Find where the given text appears and provide that cell's center as [X, Y] coordinate. 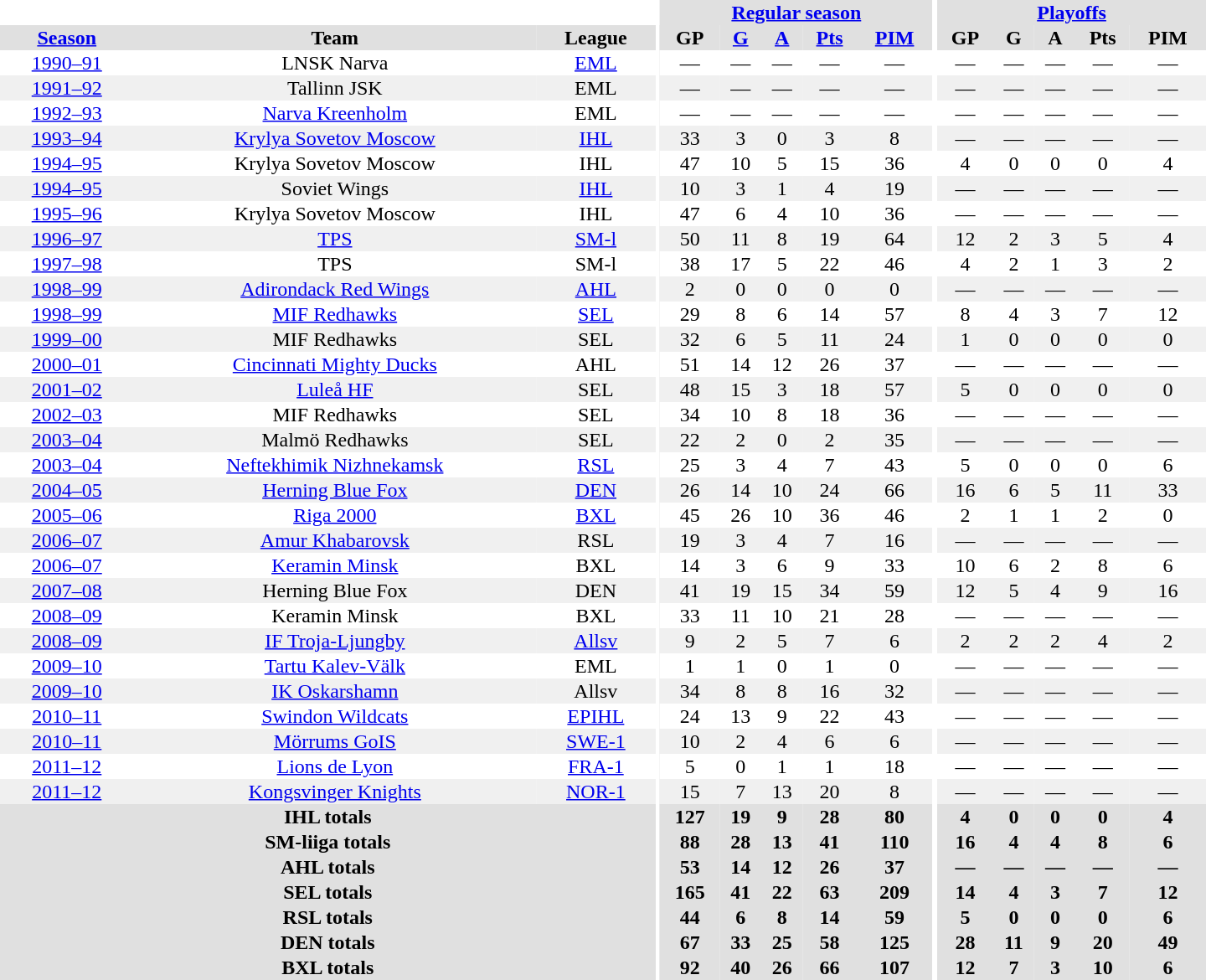
107 [894, 967]
SEL totals [328, 892]
AHL totals [328, 867]
1996–97 [67, 239]
SWE-1 [595, 741]
1992–93 [67, 113]
110 [894, 842]
DEN totals [328, 942]
Season [67, 38]
1990–91 [67, 63]
SM-liiga totals [328, 842]
Cincinnati Mighty Ducks [335, 364]
Mörrums GoIS [335, 741]
53 [690, 867]
IK Oskarshamn [335, 691]
Luleå HF [335, 389]
38 [690, 264]
88 [690, 842]
Tartu Kalev-Välk [335, 666]
209 [894, 892]
Team [335, 38]
45 [690, 515]
Amur Khabarovsk [335, 540]
2002–03 [67, 415]
49 [1167, 942]
48 [690, 389]
64 [894, 239]
Lions de Lyon [335, 766]
2001–02 [67, 389]
Riga 2000 [335, 515]
29 [690, 314]
1999–00 [67, 339]
Narva Kreenholm [335, 113]
21 [829, 616]
NOR-1 [595, 792]
165 [690, 892]
Soviet Wings [335, 188]
Tallinn JSK [335, 88]
67 [690, 942]
35 [894, 440]
Malmö Redhawks [335, 440]
Regular season [796, 13]
Adirondack Red Wings [335, 289]
17 [740, 264]
IF Troja-Ljungby [335, 641]
50 [690, 239]
125 [894, 942]
63 [829, 892]
Playoffs [1072, 13]
RSL totals [328, 917]
2004–05 [67, 490]
58 [829, 942]
EPIHL [595, 716]
2007–08 [67, 591]
1993–94 [67, 138]
40 [740, 967]
2005–06 [67, 515]
1995–96 [67, 214]
FRA-1 [595, 766]
44 [690, 917]
51 [690, 364]
127 [690, 817]
1997–98 [67, 264]
Swindon Wildcats [335, 716]
IHL totals [328, 817]
Kongsvinger Knights [335, 792]
80 [894, 817]
92 [690, 967]
1991–92 [67, 88]
Neftekhimik Nizhnekamsk [335, 465]
BXL totals [328, 967]
2000–01 [67, 364]
LNSK Narva [335, 63]
League [595, 38]
